For the text-containing cell, return its midpoint in [x, y] coordinate format. 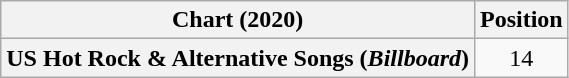
14 [521, 58]
Position [521, 20]
US Hot Rock & Alternative Songs (Billboard) [238, 58]
Chart (2020) [238, 20]
